Return the [x, y] coordinate for the center point of the cell that contains the specified text.  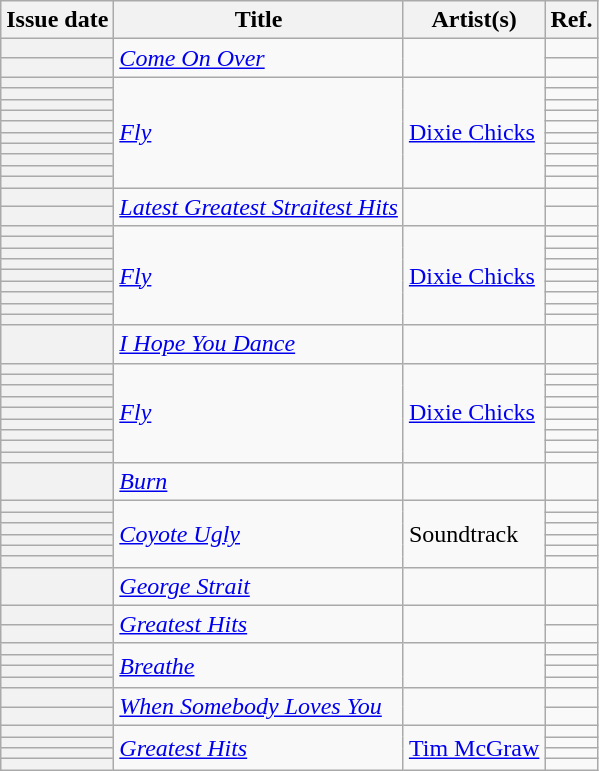
Soundtrack [474, 534]
George Strait [259, 586]
Coyote Ugly [259, 534]
Breathe [259, 665]
Burn [259, 482]
Issue date [58, 20]
I Hope You Dance [259, 344]
Title [259, 20]
When Somebody Loves You [259, 707]
Ref. [572, 20]
Tim McGraw [474, 748]
Artist(s) [474, 20]
Come On Over [259, 58]
Latest Greatest Straitest Hits [259, 207]
